Locate the cell with the specified text and output its (x, y) center coordinate. 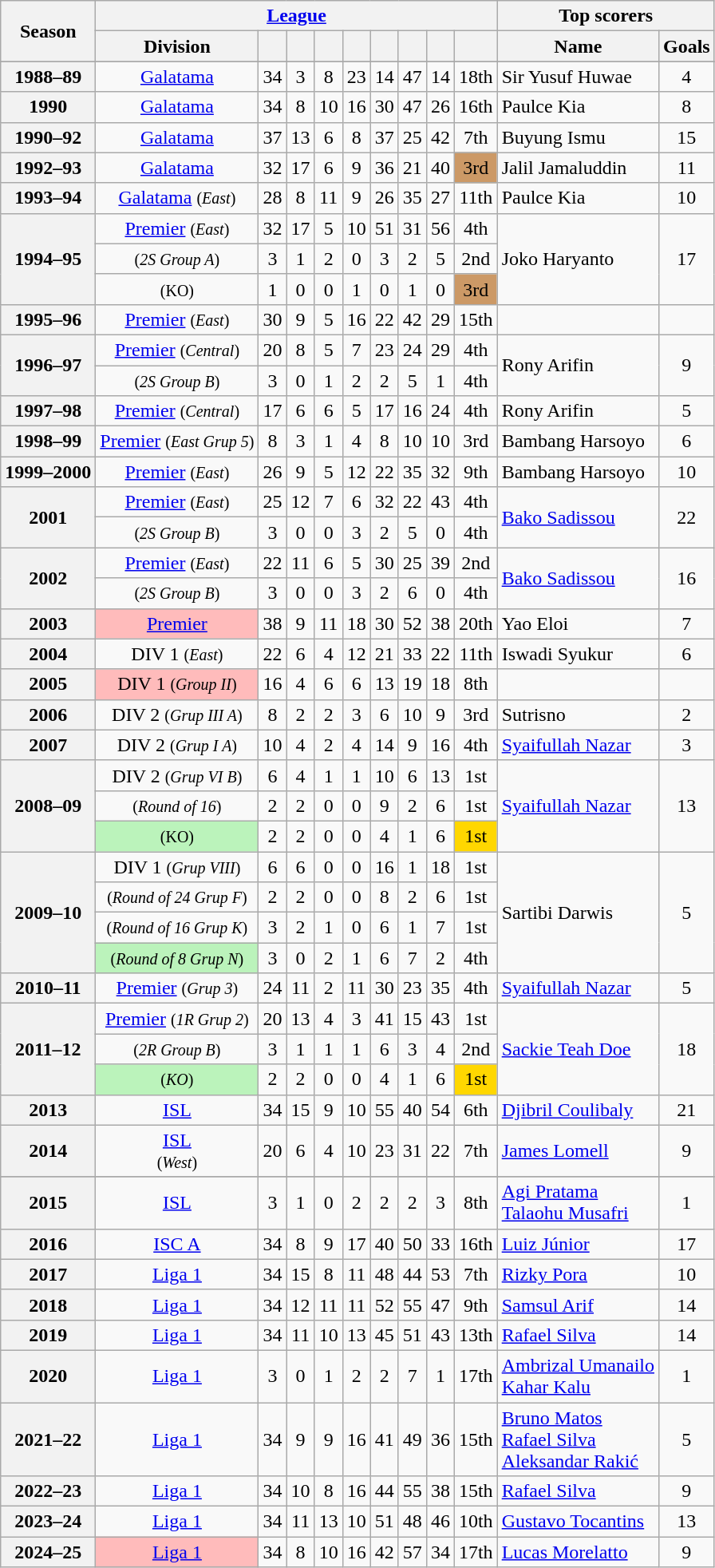
Season (48, 31)
2013 (48, 1110)
27 (440, 198)
2007 (48, 745)
Jalil Jamaluddin (578, 168)
Buyung Ismu (578, 137)
10th (476, 1522)
54 (440, 1110)
2002 (48, 578)
45 (385, 1335)
Yao Eloi (578, 624)
Premier (177, 624)
1993–94 (48, 198)
Rizky Pora (578, 1274)
(Round of 16) (177, 806)
(2R Group B) (177, 1049)
2024–25 (48, 1552)
1999–2000 (48, 472)
2004 (48, 654)
50 (412, 1244)
1996–97 (48, 365)
2011–12 (48, 1049)
Luiz Júnior (578, 1244)
1997–98 (48, 411)
DIV 1 (Grup VIII) (177, 866)
Premier (1R Grup 2) (177, 1019)
Sutrisno (578, 715)
DIV 2 (Grup VI B) (177, 775)
2018 (48, 1305)
2019 (48, 1335)
2023–24 (48, 1522)
2016 (48, 1244)
1994–95 (48, 259)
ISC A (177, 1244)
2015 (48, 1202)
Premier (Grup 3) (177, 988)
(Round of 8 Grup N) (177, 958)
(2S Group A) (177, 259)
2017 (48, 1274)
DIV 1 (East) (177, 654)
2005 (48, 684)
Bruno Matos Rafael SilvaAleksandar Rakić (578, 1439)
DIV 2 (Grup I A) (177, 745)
19 (412, 684)
18th (476, 77)
28 (273, 198)
Sartibi Darwis (578, 912)
James Lomell (578, 1151)
Samsul Arif (578, 1305)
Sackie Teah Doe (578, 1049)
2009–10 (48, 912)
2020 (48, 1376)
57 (412, 1552)
DIV 1 (Group II) (177, 684)
(Round of 24 Grup F) (177, 897)
League (297, 16)
2021–22 (48, 1439)
1988–89 (48, 77)
2006 (48, 715)
Gustavo Tocantins (578, 1522)
6th (476, 1110)
39 (440, 563)
53 (440, 1274)
Goals (686, 46)
49 (412, 1439)
Galatama (East) (177, 198)
56 (440, 228)
Ambrizal Umanailo Kahar Kalu (578, 1376)
46 (440, 1522)
1990–92 (48, 137)
Premier (East Grup 5) (177, 441)
2003 (48, 624)
Joko Haryanto (578, 259)
Djibril Coulibaly (578, 1110)
DIV 2 (Grup III A) (177, 715)
20th (476, 624)
Division (177, 46)
2001 (48, 517)
1998–99 (48, 441)
ISL(West) (177, 1151)
Lucas Morelatto (578, 1552)
2022–23 (48, 1491)
Name (578, 46)
Sir Yusuf Huwae (578, 77)
Agi Pratama Talaohu Musafri (578, 1202)
2014 (48, 1151)
Iswadi Syukur (578, 654)
(Round of 16 Grup K) (177, 928)
2010–11 (48, 988)
2008–09 (48, 806)
Top scorers (606, 16)
13th (476, 1335)
1992–93 (48, 168)
1990 (48, 107)
1995–96 (48, 319)
